Identify which cell holds the provided text, then report its [x, y] central coordinate. 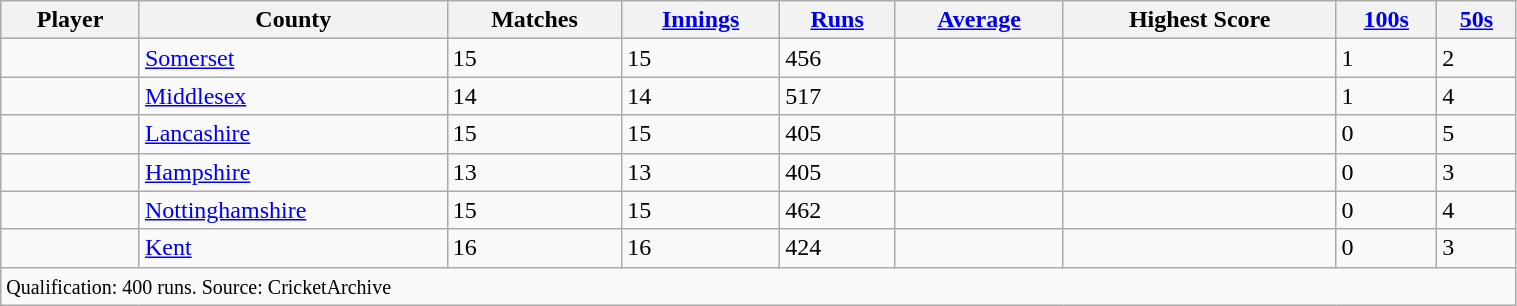
456 [838, 58]
2 [1476, 58]
Lancashire [293, 134]
Nottinghamshire [293, 210]
Highest Score [1199, 20]
Player [70, 20]
Average [980, 20]
517 [838, 96]
50s [1476, 20]
Matches [534, 20]
Somerset [293, 58]
Hampshire [293, 172]
Qualification: 400 runs. Source: CricketArchive [758, 286]
5 [1476, 134]
100s [1386, 20]
Runs [838, 20]
County [293, 20]
Middlesex [293, 96]
Innings [701, 20]
462 [838, 210]
424 [838, 248]
Kent [293, 248]
